Determine the (x, y) coordinate at the center of the cell enclosing the given text.  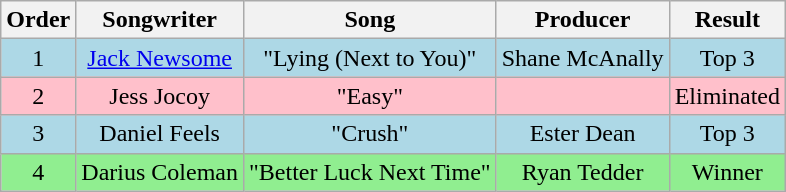
Ester Dean (582, 134)
Winner (727, 172)
Songwriter (160, 20)
Song (370, 20)
"Better Luck Next Time" (370, 172)
Producer (582, 20)
"Crush" (370, 134)
Jack Newsome (160, 58)
Ryan Tedder (582, 172)
Result (727, 20)
Order (38, 20)
"Lying (Next to You)" (370, 58)
Daniel Feels (160, 134)
"Easy" (370, 96)
4 (38, 172)
Shane McAnally (582, 58)
1 (38, 58)
Jess Jocoy (160, 96)
Eliminated (727, 96)
Darius Coleman (160, 172)
3 (38, 134)
2 (38, 96)
